Capture the cell that displays the provided text and extract its [x, y] central coordinate. 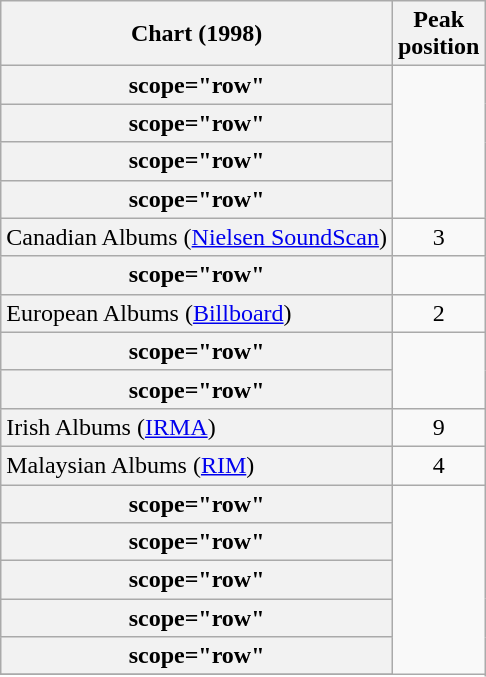
2 [438, 313]
Peakposition [438, 34]
Canadian Albums (Nielsen SoundScan) [197, 237]
Chart (1998) [197, 34]
3 [438, 237]
Irish Albums (IRMA) [197, 427]
European Albums (Billboard) [197, 313]
Malaysian Albums (RIM) [197, 465]
4 [438, 465]
9 [438, 427]
